Locate the cell with the specified text and output its [X, Y] center coordinate. 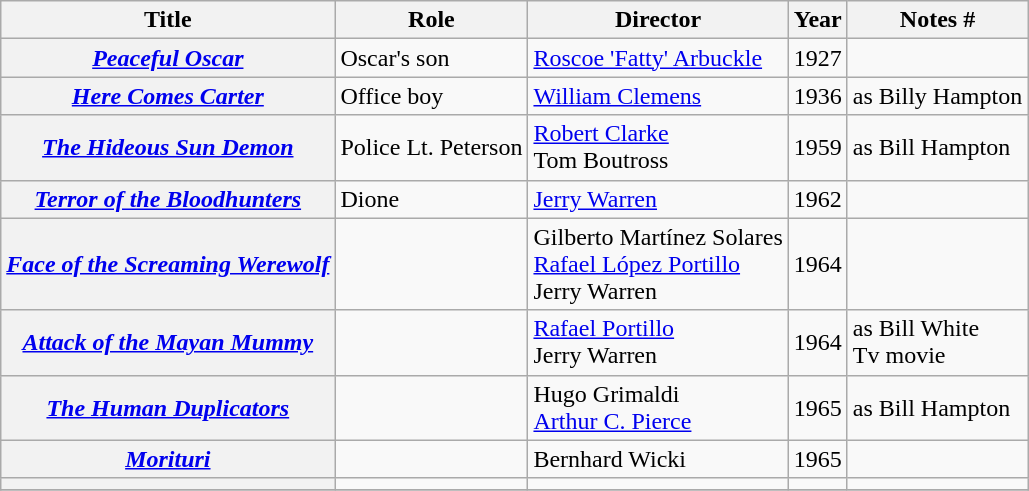
Office boy [432, 96]
Police Lt. Peterson [432, 148]
1936 [818, 96]
Robert ClarkeTom Boutross [658, 148]
Oscar's son [432, 58]
The Human Duplicators [168, 408]
as Billy Hampton [937, 96]
Hugo GrimaldiArthur C. Pierce [658, 408]
Director [658, 20]
Dione [432, 199]
1927 [818, 58]
Gilberto Martínez SolaresRafael López PortilloJerry Warren [658, 264]
Bernhard Wicki [658, 459]
Year [818, 20]
Notes # [937, 20]
Roscoe 'Fatty' Arbuckle [658, 58]
Jerry Warren [658, 199]
1962 [818, 199]
Face of the Screaming Werewolf [168, 264]
Title [168, 20]
Morituri [168, 459]
William Clemens [658, 96]
Peaceful Oscar [168, 58]
The Hideous Sun Demon [168, 148]
Attack of the Mayan Mummy [168, 342]
Here Comes Carter [168, 96]
1959 [818, 148]
Terror of the Bloodhunters [168, 199]
as Bill WhiteTv movie [937, 342]
Role [432, 20]
Rafael PortilloJerry Warren [658, 342]
